Detect which cell encompasses the target text, then output its [x, y] center coordinate. 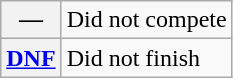
Did not finish [146, 58]
DNF [31, 58]
— [31, 20]
Did not compete [146, 20]
